Search for the cell housing the specified text and yield its (x, y) center coordinate. 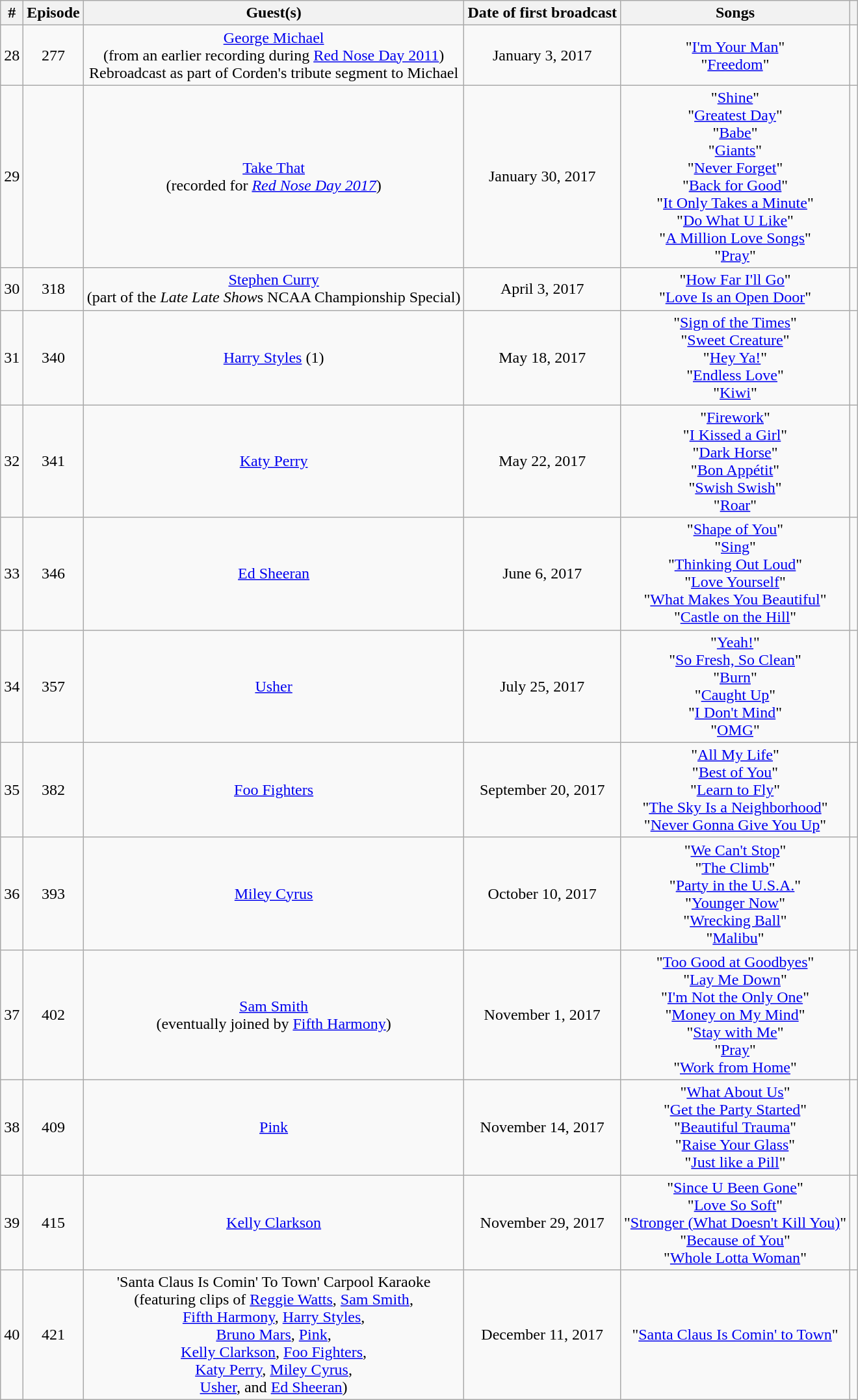
38 (12, 1127)
32 (12, 461)
"What About Us" "Get the Party Started" "Beautiful Trauma" "Raise Your Glass" "Just like a Pill" (736, 1127)
402 (53, 1015)
"Too Good at Goodbyes""Lay Me Down""I'm Not the Only One""Money on My Mind""Stay with Me""Pray""Work from Home" (736, 1015)
37 (12, 1015)
"Sign of the Times" "Sweet Creature" "Hey Ya!" "Endless Love" "Kiwi" (736, 357)
"Shape of You" "Sing" "Thinking Out Loud" "Love Yourself" "What Makes You Beautiful" "Castle on the Hill" (736, 573)
May 22, 2017 (542, 461)
409 (53, 1127)
40 (12, 1335)
October 10, 2017 (542, 893)
July 25, 2017 (542, 686)
Songs (736, 13)
"I'm Your Man" "Freedom" (736, 55)
346 (53, 573)
# (12, 13)
340 (53, 357)
Stephen Curry (part of the Late Late Shows NCAA Championship Special) (274, 289)
Episode (53, 13)
September 20, 2017 (542, 790)
Foo Fighters (274, 790)
January 3, 2017 (542, 55)
November 1, 2017 (542, 1015)
277 (53, 55)
Date of first broadcast (542, 13)
35 (12, 790)
33 (12, 573)
"Santa Claus Is Comin' to Town" (736, 1335)
George Michael (from an earlier recording during Red Nose Day 2011)Rebroadcast as part of Corden's tribute segment to Michael (274, 55)
Harry Styles (1) (274, 357)
421 (53, 1335)
November 29, 2017 (542, 1223)
"All My Life""Best of You""Learn to Fly""The Sky Is a Neighborhood""Never Gonna Give You Up" (736, 790)
Kelly Clarkson (274, 1223)
Guest(s) (274, 13)
318 (53, 289)
Sam Smith(eventually joined by Fifth Harmony) (274, 1015)
357 (53, 686)
341 (53, 461)
393 (53, 893)
June 6, 2017 (542, 573)
"Since U Been Gone" "Love So Soft" "Stronger (What Doesn't Kill You)" "Because of You" "Whole Lotta Woman" (736, 1223)
382 (53, 790)
31 (12, 357)
Ed Sheeran (274, 573)
Take That (recorded for Red Nose Day 2017) (274, 177)
November 14, 2017 (542, 1127)
415 (53, 1223)
39 (12, 1223)
Miley Cyrus (274, 893)
Katy Perry (274, 461)
34 (12, 686)
36 (12, 893)
30 (12, 289)
"Firework" "I Kissed a Girl" "Dark Horse" "Bon Appétit" "Swish Swish" "Roar" (736, 461)
Pink (274, 1127)
"We Can't Stop""The Climb""Party in the U.S.A.""Younger Now""Wrecking Ball""Malibu" (736, 893)
"How Far I'll Go" "Love Is an Open Door" (736, 289)
29 (12, 177)
May 18, 2017 (542, 357)
"Shine" "Greatest Day" "Babe" "Giants" "Never Forget" "Back for Good" "It Only Takes a Minute" "Do What U Like" "A Million Love Songs" "Pray" (736, 177)
January 30, 2017 (542, 177)
April 3, 2017 (542, 289)
28 (12, 55)
Usher (274, 686)
"Yeah!" "So Fresh, So Clean" "Burn" "Caught Up" "I Don't Mind" "OMG" (736, 686)
December 11, 2017 (542, 1335)
